Output the [X, Y] coordinate of the center of the cell containing the given text.  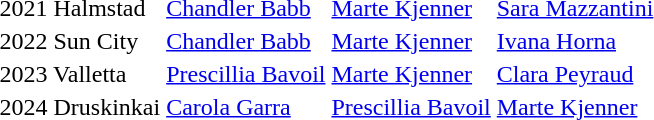
Chandler Babb [246, 41]
Prescillia Bavoil [246, 74]
